Capture the cell that displays the provided text and extract its [X, Y] central coordinate. 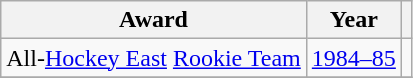
All-Hockey East Rookie Team [154, 58]
Award [154, 20]
Year [354, 20]
1984–85 [354, 58]
